Pinpoint the cell where the given text exists, returning its [x, y] midpoint coordinate. 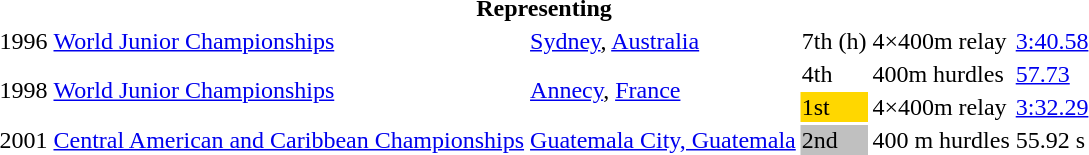
4th [834, 74]
Guatemala City, Guatemala [664, 140]
400 m hurdles [941, 140]
400m hurdles [941, 74]
7th (h) [834, 41]
1st [834, 107]
Central American and Caribbean Championships [289, 140]
Annecy, France [664, 90]
2nd [834, 140]
Sydney, Australia [664, 41]
